Find where the given text appears and provide that cell's center as (X, Y) coordinate. 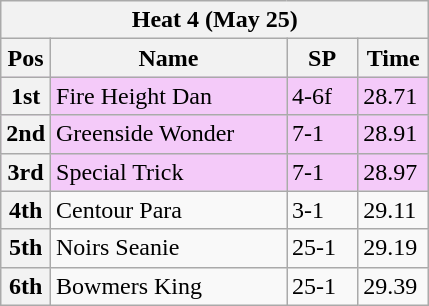
2nd (26, 134)
28.97 (394, 172)
Time (394, 58)
Heat 4 (May 25) (215, 20)
29.11 (394, 210)
5th (26, 248)
4th (26, 210)
Greenside Wonder (169, 134)
Centour Para (169, 210)
6th (26, 286)
1st (26, 96)
3-1 (322, 210)
Noirs Seanie (169, 248)
Pos (26, 58)
4-6f (322, 96)
Name (169, 58)
Special Trick (169, 172)
SP (322, 58)
28.71 (394, 96)
3rd (26, 172)
29.39 (394, 286)
Fire Height Dan (169, 96)
28.91 (394, 134)
29.19 (394, 248)
Bowmers King (169, 286)
